Extract the [x, y] coordinate from the center of the cell holding the provided text.  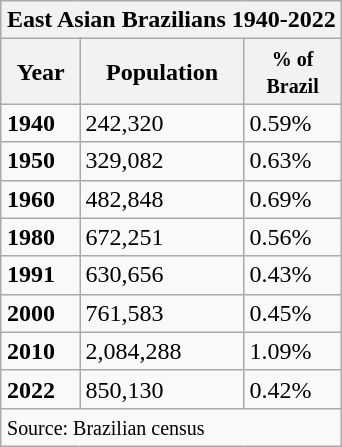
761,583 [162, 313]
1950 [40, 161]
1991 [40, 275]
0.43% [292, 275]
1.09% [292, 351]
0.45% [292, 313]
0.63% [292, 161]
1940 [40, 123]
Year [40, 72]
2010 [40, 351]
0.42% [292, 389]
242,320 [162, 123]
0.59% [292, 123]
630,656 [162, 275]
East Asian Brazilians 1940-2022 [171, 20]
2022 [40, 389]
Population [162, 72]
482,848 [162, 199]
329,082 [162, 161]
2,084,288 [162, 351]
850,130 [162, 389]
Source: Brazilian census [171, 427]
672,251 [162, 237]
2000 [40, 313]
% ofBrazil [292, 72]
1980 [40, 237]
1960 [40, 199]
0.69% [292, 199]
0.56% [292, 237]
